Search for the cell housing the specified text and yield its [x, y] center coordinate. 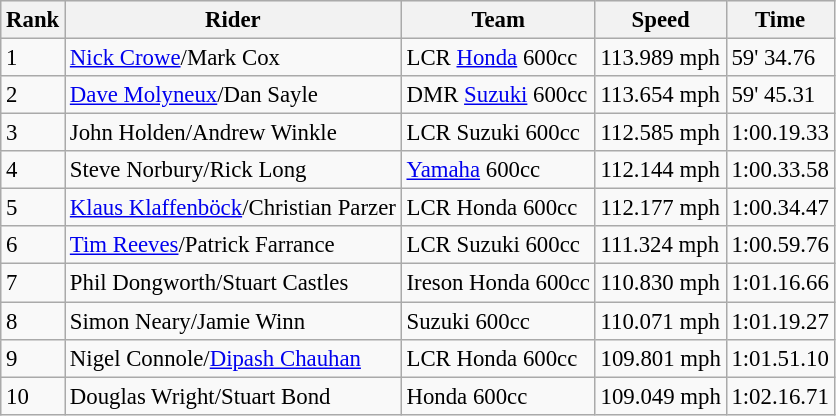
Rank [33, 20]
111.324 mph [660, 245]
Nigel Connole/Dipash Chauhan [234, 358]
Honda 600cc [498, 396]
DMR Suzuki 600cc [498, 95]
110.830 mph [660, 283]
Tim Reeves/Patrick Farrance [234, 245]
110.071 mph [660, 321]
109.049 mph [660, 396]
10 [33, 396]
1:01.19.27 [780, 321]
Steve Norbury/Rick Long [234, 170]
Speed [660, 20]
3 [33, 133]
Simon Neary/Jamie Winn [234, 321]
5 [33, 208]
112.585 mph [660, 133]
Ireson Honda 600cc [498, 283]
Klaus Klaffenböck/Christian Parzer [234, 208]
Yamaha 600cc [498, 170]
9 [33, 358]
Rider [234, 20]
4 [33, 170]
John Holden/Andrew Winkle [234, 133]
Nick Crowe/Mark Cox [234, 58]
113.989 mph [660, 58]
1:00.59.76 [780, 245]
1 [33, 58]
1:01.16.66 [780, 283]
1:02.16.71 [780, 396]
8 [33, 321]
Team [498, 20]
7 [33, 283]
Time [780, 20]
1:00.19.33 [780, 133]
109.801 mph [660, 358]
Dave Molyneux/Dan Sayle [234, 95]
59' 45.31 [780, 95]
112.177 mph [660, 208]
Phil Dongworth/Stuart Castles [234, 283]
Douglas Wright/Stuart Bond [234, 396]
6 [33, 245]
112.144 mph [660, 170]
59' 34.76 [780, 58]
113.654 mph [660, 95]
2 [33, 95]
1:00.33.58 [780, 170]
1:00.34.47 [780, 208]
1:01.51.10 [780, 358]
Suzuki 600cc [498, 321]
